Scan for the cell matching the given text and deliver its (x, y) coordinate at center. 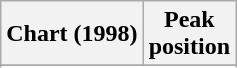
Chart (1998) (72, 34)
Peakposition (189, 34)
